Determine the (x, y) coordinate at the center of the cell enclosing the given text.  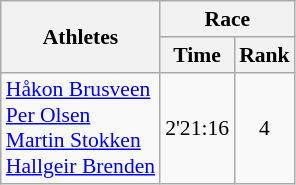
Race (228, 19)
Rank (264, 55)
Time (197, 55)
2'21:16 (197, 128)
4 (264, 128)
Håkon BrusveenPer OlsenMartin StokkenHallgeir Brenden (80, 128)
Athletes (80, 36)
